Capture the cell that displays the provided text and extract its (X, Y) central coordinate. 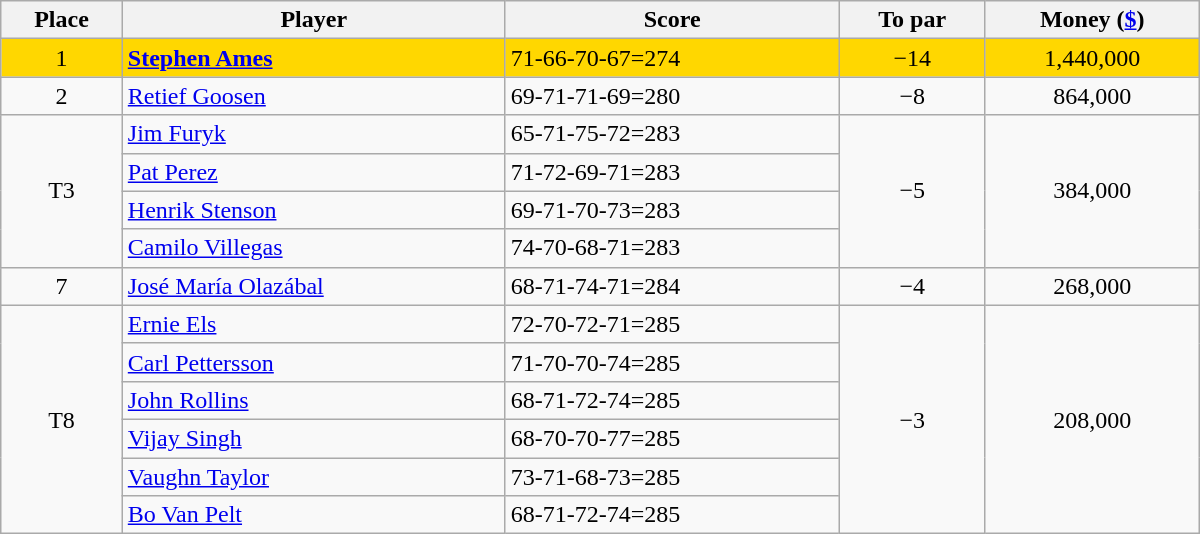
Ernie Els (314, 324)
−5 (912, 191)
71-70-70-74=285 (672, 362)
Score (672, 20)
Jim Furyk (314, 134)
−14 (912, 58)
Camilo Villegas (314, 248)
Place (62, 20)
71-66-70-67=274 (672, 58)
Player (314, 20)
−4 (912, 286)
1 (62, 58)
Money ($) (1092, 20)
69-71-71-69=280 (672, 96)
T8 (62, 419)
−3 (912, 419)
268,000 (1092, 286)
Vaughn Taylor (314, 477)
T3 (62, 191)
1,440,000 (1092, 58)
2 (62, 96)
74-70-68-71=283 (672, 248)
John Rollins (314, 400)
71-72-69-71=283 (672, 172)
−8 (912, 96)
208,000 (1092, 419)
José María Olazábal (314, 286)
Stephen Ames (314, 58)
Bo Van Pelt (314, 515)
68-71-74-71=284 (672, 286)
864,000 (1092, 96)
To par (912, 20)
Vijay Singh (314, 438)
65-71-75-72=283 (672, 134)
Retief Goosen (314, 96)
Henrik Stenson (314, 210)
Carl Pettersson (314, 362)
72-70-72-71=285 (672, 324)
73-71-68-73=285 (672, 477)
Pat Perez (314, 172)
7 (62, 286)
69-71-70-73=283 (672, 210)
68-70-70-77=285 (672, 438)
384,000 (1092, 191)
